From the cell containing the given text, extract its center point as [X, Y] coordinate. 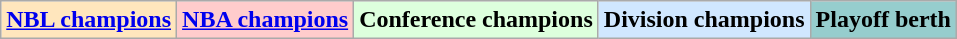
NBL champions [89, 20]
Playoff berth [883, 20]
Conference champions [476, 20]
Division champions [704, 20]
NBA champions [266, 20]
